Determine the [x, y] coordinate at the center of the cell enclosing the given text.  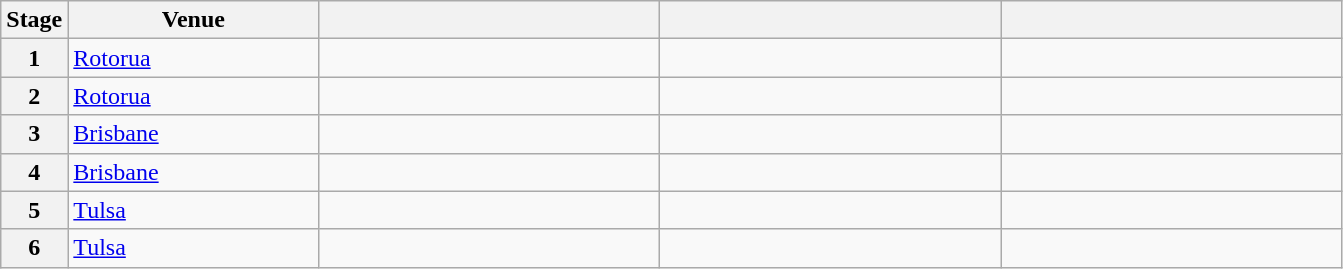
3 [34, 134]
5 [34, 210]
4 [34, 172]
2 [34, 96]
1 [34, 58]
Stage [34, 20]
6 [34, 248]
Venue [194, 20]
